Return [x, y] of the center of cell containing provided text 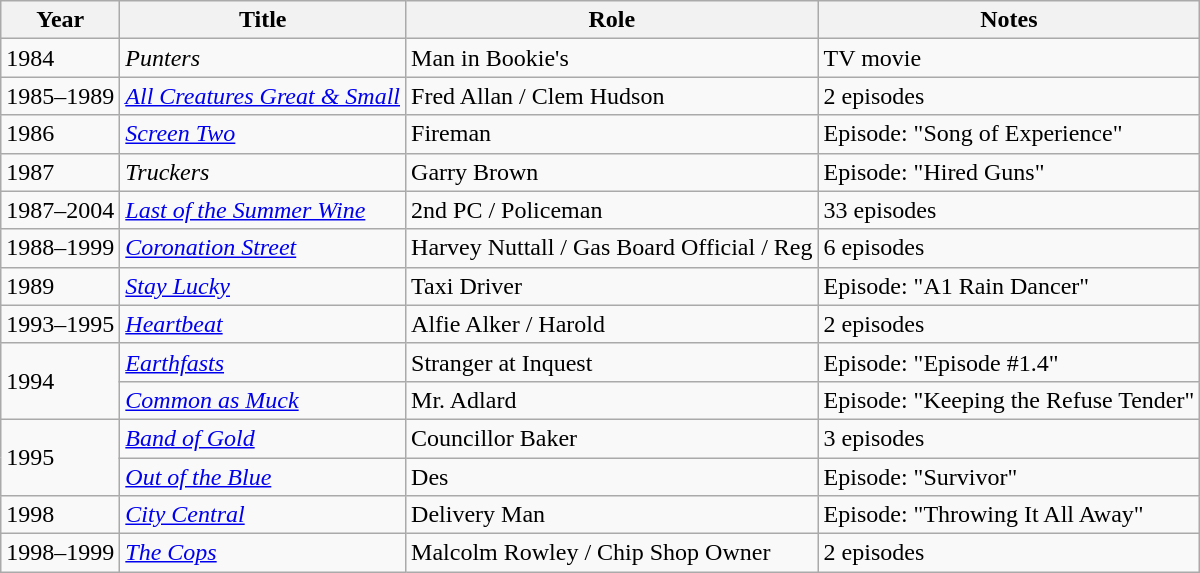
Coronation Street [263, 248]
1986 [60, 134]
Screen Two [263, 134]
1989 [60, 286]
Role [612, 20]
1994 [60, 381]
2nd PC / Policeman [612, 210]
Taxi Driver [612, 286]
1998 [60, 515]
Last of the Summer Wine [263, 210]
Truckers [263, 172]
The Cops [263, 553]
TV movie [1009, 58]
City Central [263, 515]
Heartbeat [263, 324]
Band of Gold [263, 438]
1993–1995 [60, 324]
Episode: "Hired Guns" [1009, 172]
33 episodes [1009, 210]
Episode: "Episode #1.4" [1009, 362]
1995 [60, 457]
All Creatures Great & Small [263, 96]
Harvey Nuttall / Gas Board Official / Reg [612, 248]
3 episodes [1009, 438]
1984 [60, 58]
Mr. Adlard [612, 400]
1998–1999 [60, 553]
Episode: "Song of Experience" [1009, 134]
Title [263, 20]
Fred Allan / Clem Hudson [612, 96]
1987–2004 [60, 210]
Delivery Man [612, 515]
Earthfasts [263, 362]
1988–1999 [60, 248]
Common as Muck [263, 400]
Out of the Blue [263, 477]
Episode: "Survivor" [1009, 477]
Notes [1009, 20]
Year [60, 20]
Malcolm Rowley / Chip Shop Owner [612, 553]
Man in Bookie's [612, 58]
Garry Brown [612, 172]
Stay Lucky [263, 286]
Des [612, 477]
Stranger at Inquest [612, 362]
Punters [263, 58]
6 episodes [1009, 248]
Episode: "A1 Rain Dancer" [1009, 286]
Episode: "Keeping the Refuse Tender" [1009, 400]
Fireman [612, 134]
Councillor Baker [612, 438]
1987 [60, 172]
Episode: "Throwing It All Away" [1009, 515]
1985–1989 [60, 96]
Alfie Alker / Harold [612, 324]
